Identify which cell holds the provided text, then report its [X, Y] central coordinate. 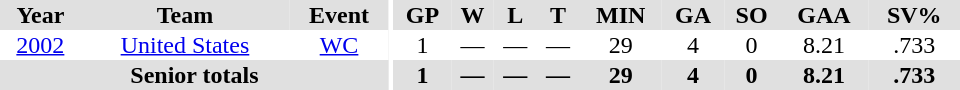
Team [185, 15]
MIN [620, 15]
GAA [824, 15]
Event [339, 15]
Year [40, 15]
SV% [914, 15]
GA [693, 15]
L [516, 15]
Senior totals [194, 75]
SO [752, 15]
2002 [40, 45]
W [472, 15]
United States [185, 45]
T [558, 15]
GP [423, 15]
WC [339, 45]
